For the text-containing cell, return its midpoint in (X, Y) coordinate format. 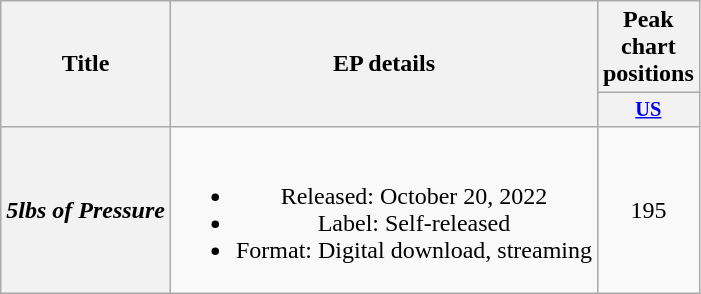
Released: October 20, 2022Label: Self-releasedFormat: Digital download, streaming (384, 210)
Peak chart positions (648, 47)
195 (648, 210)
US (648, 110)
Title (86, 64)
EP details (384, 64)
5lbs of Pressure (86, 210)
